Find where the given text appears and provide that cell's center as [x, y] coordinate. 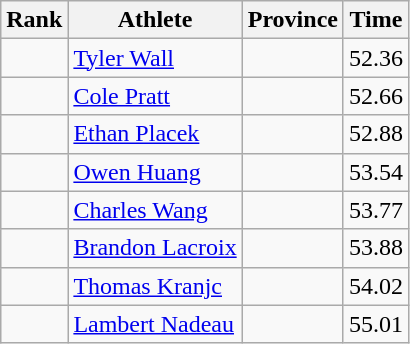
53.54 [376, 172]
52.66 [376, 96]
53.77 [376, 210]
Lambert Nadeau [155, 324]
52.36 [376, 58]
Brandon Lacroix [155, 248]
Thomas Kranjc [155, 286]
Time [376, 20]
Province [292, 20]
Charles Wang [155, 210]
Tyler Wall [155, 58]
Ethan Placek [155, 134]
Cole Pratt [155, 96]
Owen Huang [155, 172]
52.88 [376, 134]
53.88 [376, 248]
Athlete [155, 20]
54.02 [376, 286]
Rank [34, 20]
55.01 [376, 324]
